Return the [x, y] coordinate for the center point of the cell that contains the specified text.  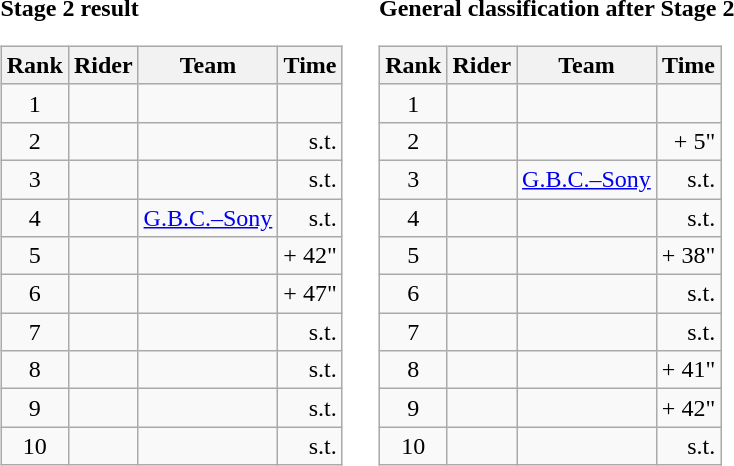
+ 38" [688, 256]
+ 5" [688, 141]
+ 41" [688, 370]
+ 47" [310, 294]
